Find where the given text appears and provide that cell's center as (X, Y) coordinate. 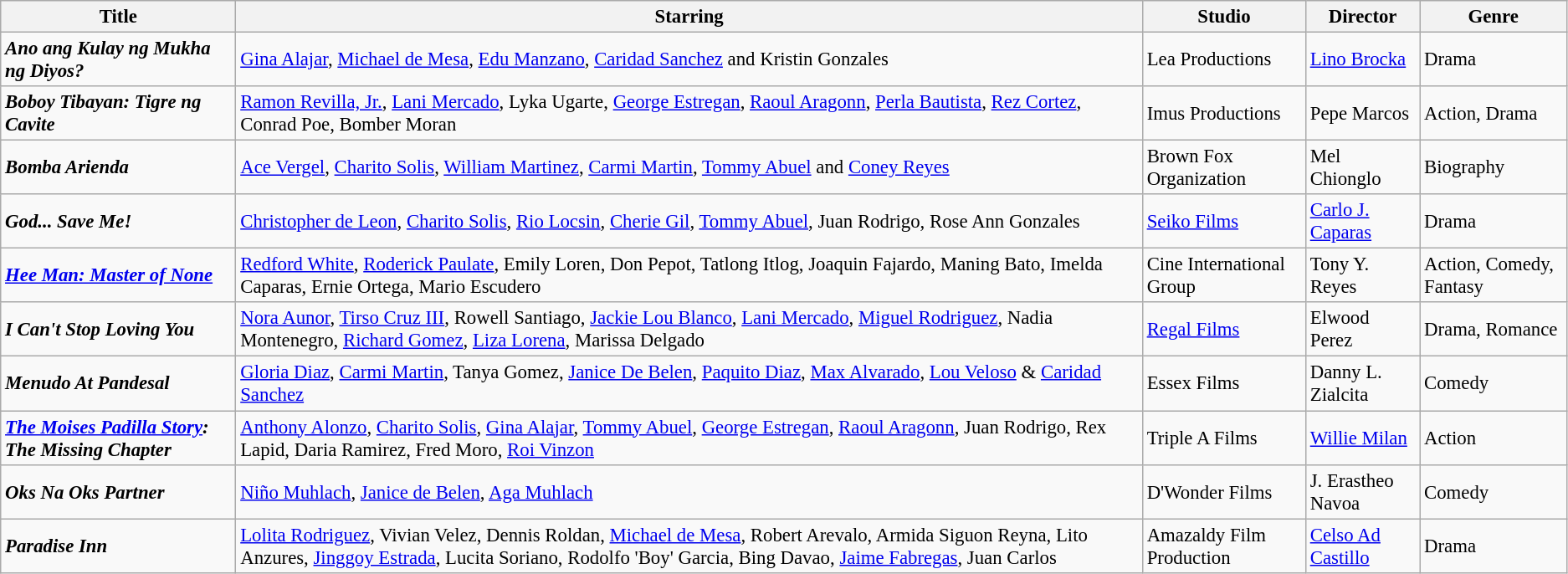
Bomba Arienda (119, 167)
Danny L. Zialcita (1362, 383)
Mel Chionglo (1362, 167)
Genre (1494, 17)
Starring (689, 17)
Studio (1223, 17)
Essex Films (1223, 383)
Biography (1494, 167)
Title (119, 17)
Lino Brocka (1362, 60)
Christopher de Leon, Charito Solis, Rio Locsin, Cherie Gil, Tommy Abuel, Juan Rodrigo, Rose Ann Gonzales (689, 221)
Action (1494, 438)
J. Erastheo Navoa (1362, 492)
Amazaldy Film Production (1223, 546)
Hee Man: Master of None (119, 276)
Menudo At Pandesal (119, 383)
Redford White, Roderick Paulate, Emily Loren, Don Pepot, Tatlong Itlog, Joaquin Fajardo, Maning Bato, Imelda Caparas, Ernie Ortega, Mario Escudero (689, 276)
Niño Muhlach, Janice de Belen, Aga Muhlach (689, 492)
Tony Y. Reyes (1362, 276)
Willie Milan (1362, 438)
Ano ang Kulay ng Mukha ng Diyos? (119, 60)
Celso Ad Castillo (1362, 546)
Elwood Perez (1362, 330)
Paradise Inn (119, 546)
Seiko Films (1223, 221)
Lea Productions (1223, 60)
Pepe Marcos (1362, 114)
Brown Fox Organization (1223, 167)
Cine International Group (1223, 276)
The Moises Padilla Story: The Missing Chapter (119, 438)
Director (1362, 17)
God... Save Me! (119, 221)
Drama, Romance (1494, 330)
Boboy Tibayan: Tigre ng Cavite (119, 114)
Ace Vergel, Charito Solis, William Martinez, Carmi Martin, Tommy Abuel and Coney Reyes (689, 167)
Action, Drama (1494, 114)
Action, Comedy, Fantasy (1494, 276)
D'Wonder Films (1223, 492)
Imus Productions (1223, 114)
I Can't Stop Loving You (119, 330)
Triple A Films (1223, 438)
Gloria Diaz, Carmi Martin, Tanya Gomez, Janice De Belen, Paquito Diaz, Max Alvarado, Lou Veloso & Caridad Sanchez (689, 383)
Oks Na Oks Partner (119, 492)
Ramon Revilla, Jr., Lani Mercado, Lyka Ugarte, George Estregan, Raoul Aragonn, Perla Bautista, Rez Cortez, Conrad Poe, Bomber Moran (689, 114)
Carlo J. Caparas (1362, 221)
Gina Alajar, Michael de Mesa, Edu Manzano, Caridad Sanchez and Kristin Gonzales (689, 60)
Regal Films (1223, 330)
